Pinpoint the cell where the given text exists, returning its [X, Y] midpoint coordinate. 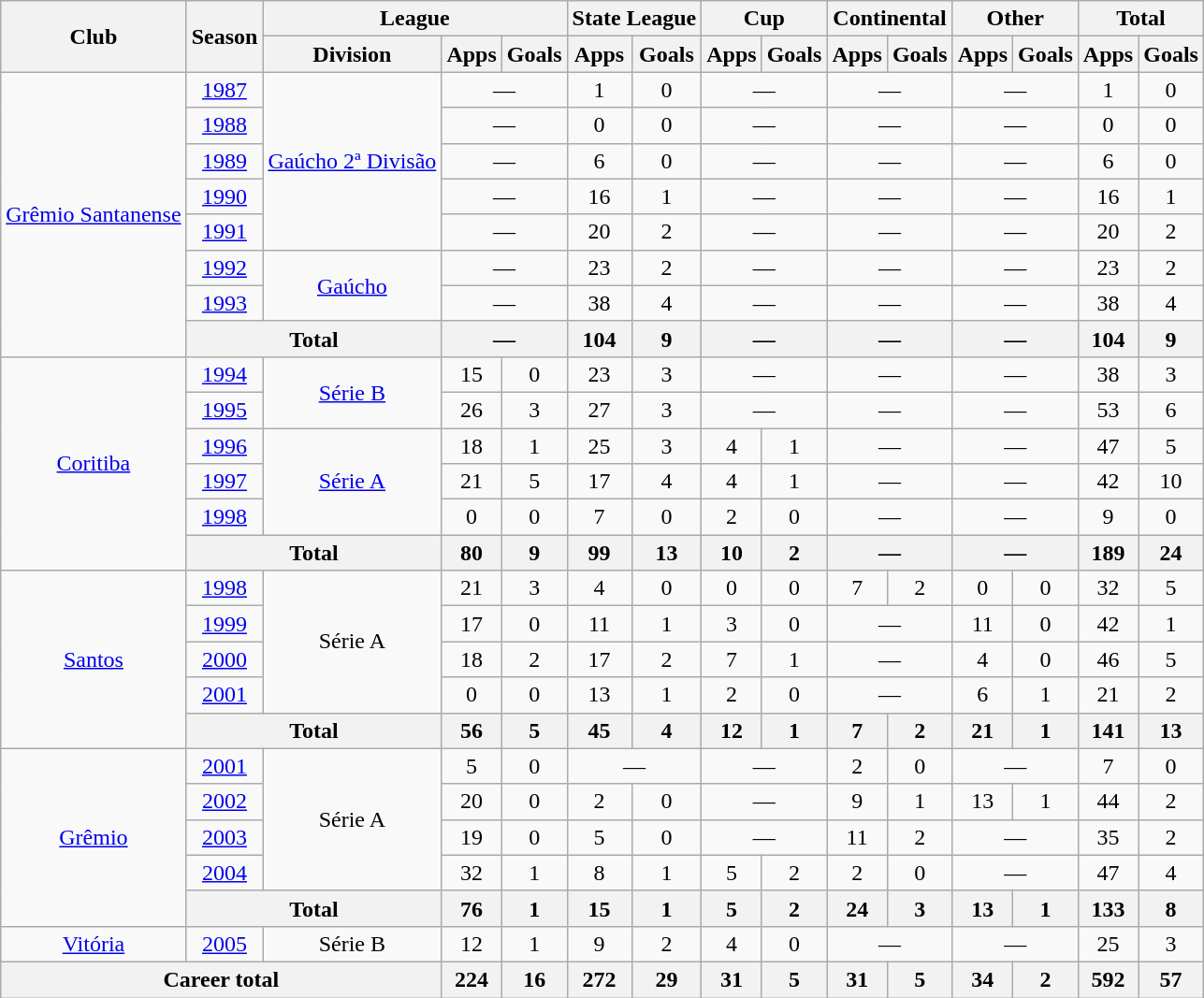
35 [1108, 837]
1995 [225, 410]
1996 [225, 446]
2000 [225, 659]
League [415, 19]
Cup [764, 19]
Gaúcho 2ª Divisão [352, 161]
2005 [225, 944]
1992 [225, 268]
Career total [221, 979]
1993 [225, 303]
34 [982, 979]
29 [666, 979]
46 [1108, 659]
1990 [225, 196]
1994 [225, 374]
Continental [890, 19]
53 [1108, 410]
Vitória [94, 944]
Santos [94, 659]
272 [599, 979]
80 [471, 553]
1989 [225, 161]
Gaúcho [352, 285]
2004 [225, 873]
1991 [225, 232]
99 [599, 553]
45 [599, 730]
Grêmio [94, 837]
Club [94, 36]
19 [471, 837]
57 [1171, 979]
56 [471, 730]
1987 [225, 90]
Season [225, 36]
2003 [225, 837]
44 [1108, 802]
Division [352, 54]
141 [1108, 730]
Coritiba [94, 463]
26 [471, 410]
133 [1108, 908]
76 [471, 908]
1988 [225, 125]
27 [599, 410]
189 [1108, 553]
Other [1015, 19]
2002 [225, 802]
1999 [225, 624]
592 [1108, 979]
State League [634, 19]
1997 [225, 482]
224 [471, 979]
Grêmio Santanense [94, 214]
